Capture the cell that displays the provided text and extract its [x, y] central coordinate. 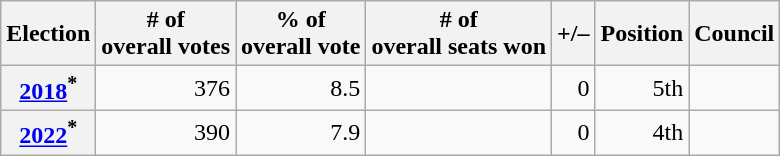
5th [642, 88]
376 [166, 88]
390 [166, 132]
+/– [574, 34]
% ofoverall vote [301, 34]
Position [642, 34]
7.9 [301, 132]
2018* [48, 88]
Election [48, 34]
4th [642, 132]
# ofoverall votes [166, 34]
8.5 [301, 88]
Council [734, 34]
2022* [48, 132]
# ofoverall seats won [459, 34]
